Detect which cell encompasses the target text, then output its (x, y) center coordinate. 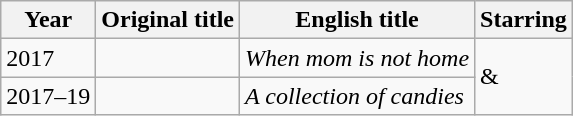
Original title (168, 20)
Starring (524, 20)
A collection of candies (358, 96)
2017–19 (48, 96)
Year (48, 20)
When mom is not home (358, 58)
English title (358, 20)
2017 (48, 58)
& (524, 77)
